Identify which cell holds the provided text, then report its [x, y] central coordinate. 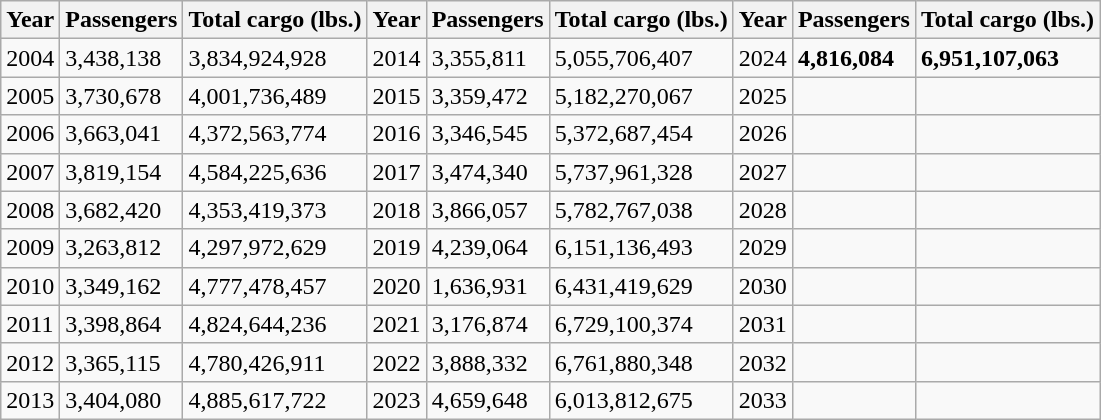
4,372,563,774 [275, 134]
2022 [396, 362]
6,431,419,629 [641, 286]
1,636,931 [488, 286]
4,297,972,629 [275, 248]
3,176,874 [488, 324]
5,737,961,328 [641, 172]
2013 [30, 400]
2029 [762, 248]
3,663,041 [122, 134]
3,355,811 [488, 58]
2023 [396, 400]
4,239,064 [488, 248]
2026 [762, 134]
2007 [30, 172]
2033 [762, 400]
3,888,332 [488, 362]
5,182,270,067 [641, 96]
3,866,057 [488, 210]
5,372,687,454 [641, 134]
2018 [396, 210]
2005 [30, 96]
2017 [396, 172]
2006 [30, 134]
2011 [30, 324]
6,729,100,374 [641, 324]
6,951,107,063 [1007, 58]
2031 [762, 324]
3,365,115 [122, 362]
4,777,478,457 [275, 286]
2004 [30, 58]
6,151,136,493 [641, 248]
2008 [30, 210]
3,682,420 [122, 210]
4,885,617,722 [275, 400]
6,013,812,675 [641, 400]
3,346,545 [488, 134]
2012 [30, 362]
3,438,138 [122, 58]
2028 [762, 210]
4,001,736,489 [275, 96]
2024 [762, 58]
2020 [396, 286]
6,761,880,348 [641, 362]
3,404,080 [122, 400]
3,819,154 [122, 172]
4,816,084 [854, 58]
2010 [30, 286]
2014 [396, 58]
2016 [396, 134]
4,824,644,236 [275, 324]
2025 [762, 96]
4,584,225,636 [275, 172]
2027 [762, 172]
3,263,812 [122, 248]
3,834,924,928 [275, 58]
3,359,472 [488, 96]
4,780,426,911 [275, 362]
3,730,678 [122, 96]
4,659,648 [488, 400]
2009 [30, 248]
4,353,419,373 [275, 210]
5,055,706,407 [641, 58]
2021 [396, 324]
5,782,767,038 [641, 210]
2032 [762, 362]
2030 [762, 286]
2019 [396, 248]
2015 [396, 96]
3,349,162 [122, 286]
3,398,864 [122, 324]
3,474,340 [488, 172]
